Provide the (x, y) coordinate of the cell's center where the given text is located.  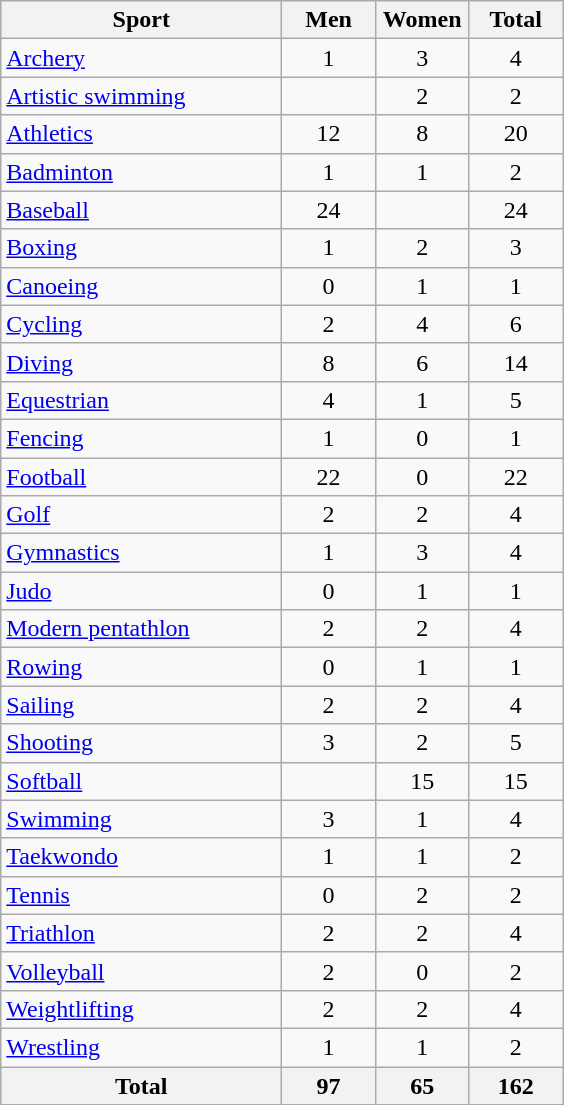
Cycling (142, 324)
Taekwondo (142, 857)
Triathlon (142, 933)
12 (329, 134)
Athletics (142, 134)
Shooting (142, 743)
Volleyball (142, 971)
Modern pentathlon (142, 629)
Judo (142, 591)
Archery (142, 58)
Softball (142, 781)
Sport (142, 20)
Women (422, 20)
Baseball (142, 210)
Tennis (142, 895)
Equestrian (142, 400)
Swimming (142, 819)
Diving (142, 362)
20 (516, 134)
162 (516, 1085)
Boxing (142, 248)
Rowing (142, 667)
65 (422, 1085)
Football (142, 477)
97 (329, 1085)
Badminton (142, 172)
Weightlifting (142, 1009)
Wrestling (142, 1047)
Golf (142, 515)
14 (516, 362)
Gymnastics (142, 553)
Canoeing (142, 286)
Artistic swimming (142, 96)
Fencing (142, 438)
Sailing (142, 705)
Men (329, 20)
